Capture the cell that displays the provided text and extract its (x, y) central coordinate. 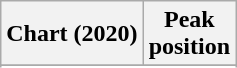
Chart (2020) (72, 34)
Peakposition (189, 34)
